Capture the cell that displays the provided text and extract its [X, Y] central coordinate. 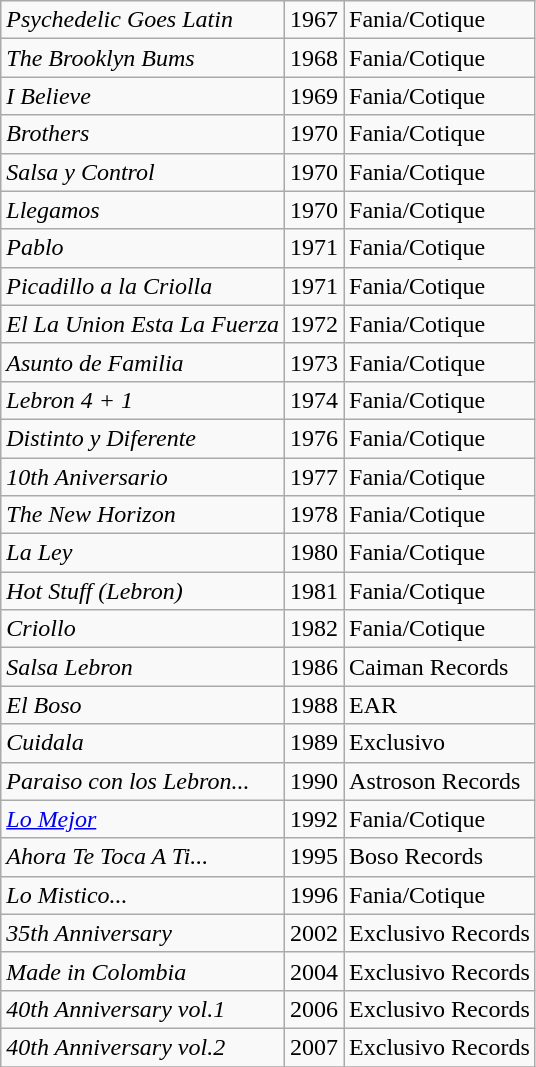
Psychedelic Goes Latin [143, 20]
1977 [314, 477]
1967 [314, 20]
2007 [314, 1047]
1995 [314, 857]
2004 [314, 971]
1986 [314, 667]
1972 [314, 324]
1989 [314, 743]
Asunto de Familia [143, 362]
40th Anniversary vol.1 [143, 1009]
Pablo [143, 248]
2006 [314, 1009]
El Boso [143, 705]
Picadillo a la Criolla [143, 286]
1973 [314, 362]
1969 [314, 96]
Llegamos [143, 210]
Paraiso con los Lebron... [143, 781]
Distinto y Diferente [143, 438]
La Ley [143, 553]
Caiman Records [440, 667]
Hot Stuff (Lebron) [143, 591]
The Brooklyn Bums [143, 58]
1980 [314, 553]
1990 [314, 781]
1976 [314, 438]
I Believe [143, 96]
35th Anniversary [143, 933]
Lo Mejor [143, 819]
1974 [314, 400]
Salsa y Control [143, 172]
Brothers [143, 134]
EAR [440, 705]
40th Anniversary vol.2 [143, 1047]
1981 [314, 591]
Ahora Te Toca A Ti... [143, 857]
Lebron 4 + 1 [143, 400]
2002 [314, 933]
Lo Mistico... [143, 895]
The New Horizon [143, 515]
1992 [314, 819]
Made in Colombia [143, 971]
1988 [314, 705]
Boso Records [440, 857]
Astroson Records [440, 781]
1982 [314, 629]
Exclusivo [440, 743]
1996 [314, 895]
1978 [314, 515]
Cuidala [143, 743]
10th Aniversario [143, 477]
1968 [314, 58]
Criollo [143, 629]
Salsa Lebron [143, 667]
El La Union Esta La Fuerza [143, 324]
